Identify which cell holds the provided text, then report its [x, y] central coordinate. 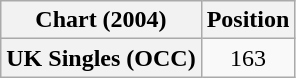
Chart (2004) [101, 20]
163 [248, 58]
UK Singles (OCC) [101, 58]
Position [248, 20]
